Identify which cell holds the provided text, then report its [X, Y] central coordinate. 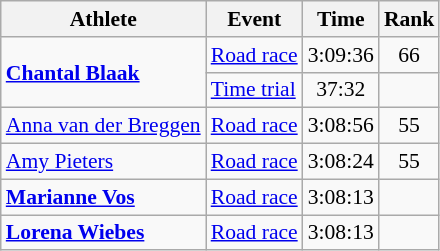
Event [254, 19]
Marianne Vos [104, 197]
Time trial [254, 90]
Amy Pieters [104, 162]
Lorena Wiebes [104, 233]
3:08:56 [341, 126]
37:32 [341, 90]
Chantal Blaak [104, 72]
3:09:36 [341, 55]
3:08:24 [341, 162]
66 [410, 55]
Rank [410, 19]
Time [341, 19]
Athlete [104, 19]
Anna van der Breggen [104, 126]
